Scan for the cell matching the given text and deliver its (X, Y) coordinate at center. 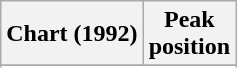
Peakposition (189, 34)
Chart (1992) (72, 34)
